Provide the [X, Y] coordinate of the cell's center where the given text is located.  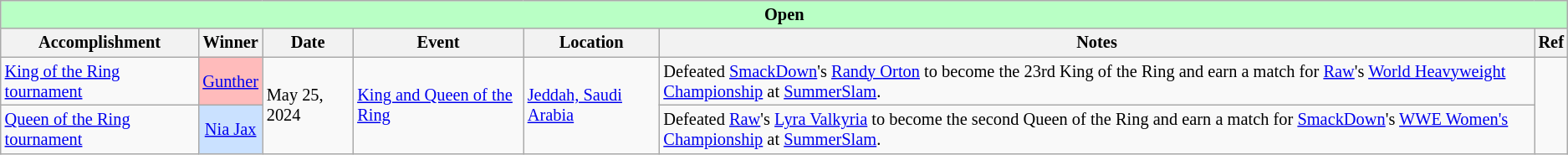
Nia Jax [230, 129]
Ref [1551, 43]
Open [784, 14]
Queen of the Ring tournament [100, 129]
Date [308, 43]
King and Queen of the Ring [438, 106]
Notes [1096, 43]
Location [592, 43]
Accomplishment [100, 43]
May 25, 2024 [308, 106]
Defeated Raw's Lyra Valkyria to become the second Queen of the Ring and earn a match for SmackDown's WWE Women's Championship at SummerSlam. [1096, 129]
Gunther [230, 81]
Defeated SmackDown's Randy Orton to become the 23rd King of the Ring and earn a match for Raw's World Heavyweight Championship at SummerSlam. [1096, 81]
Jeddah, Saudi Arabia [592, 106]
Winner [230, 43]
Event [438, 43]
King of the Ring tournament [100, 81]
